Scan for the cell matching the given text and deliver its [x, y] coordinate at center. 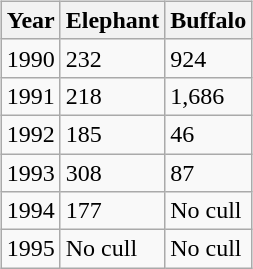
1993 [30, 173]
218 [112, 96]
87 [208, 173]
177 [112, 211]
1992 [30, 134]
1994 [30, 211]
1,686 [208, 96]
Year [30, 20]
924 [208, 58]
1995 [30, 249]
46 [208, 134]
1990 [30, 58]
Buffalo [208, 20]
232 [112, 58]
308 [112, 173]
Elephant [112, 20]
1991 [30, 96]
185 [112, 134]
